Detect which cell encompasses the target text, then output its [X, Y] center coordinate. 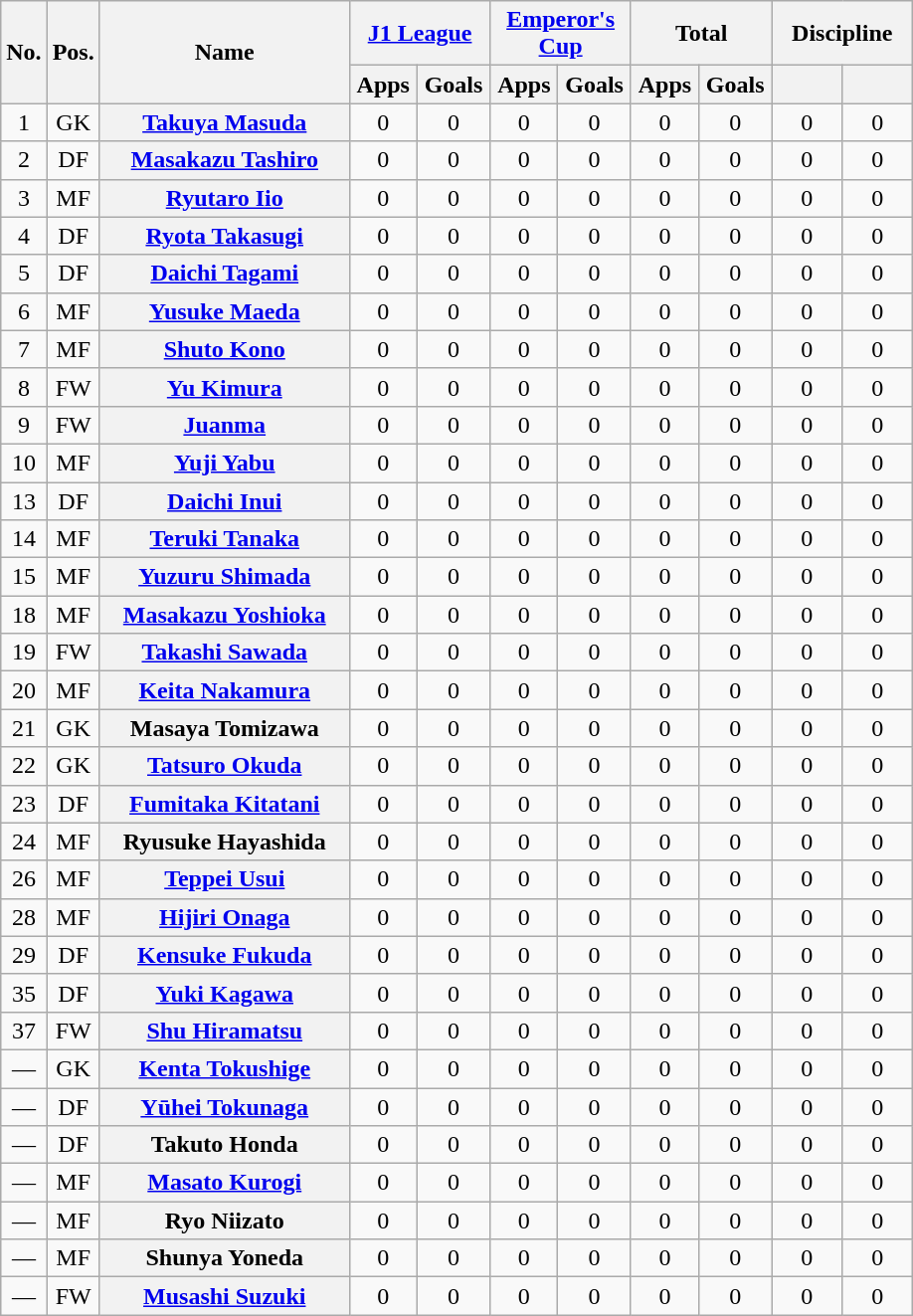
Kenta Tokushige [225, 1068]
19 [24, 653]
Takuya Masuda [225, 122]
1 [24, 122]
9 [24, 425]
Yuki Kagawa [225, 993]
Shuto Kono [225, 349]
Masato Kurogi [225, 1183]
Masakazu Tashiro [225, 160]
Hijiri Onaga [225, 917]
4 [24, 236]
Fumitaka Kitatani [225, 804]
28 [24, 917]
Discipline [842, 34]
Teppei Usui [225, 879]
35 [24, 993]
2 [24, 160]
Shu Hiramatsu [225, 1031]
Yuzuru Shimada [225, 577]
22 [24, 766]
Shunya Yoneda [225, 1258]
14 [24, 539]
13 [24, 500]
Teruki Tanaka [225, 539]
8 [24, 387]
Ryusuke Hayashida [225, 842]
Tatsuro Okuda [225, 766]
5 [24, 274]
Daichi Tagami [225, 274]
Yuji Yabu [225, 463]
Daichi Inui [225, 500]
Takashi Sawada [225, 653]
Yusuke Maeda [225, 311]
15 [24, 577]
Ryo Niizato [225, 1221]
Total [701, 34]
20 [24, 690]
Kensuke Fukuda [225, 955]
Pos. [74, 52]
Yūhei Tokunaga [225, 1107]
3 [24, 198]
Musashi Suzuki [225, 1296]
26 [24, 879]
7 [24, 349]
37 [24, 1031]
18 [24, 615]
6 [24, 311]
J1 League [420, 34]
Ryota Takasugi [225, 236]
23 [24, 804]
Masakazu Yoshioka [225, 615]
Keita Nakamura [225, 690]
Takuto Honda [225, 1145]
10 [24, 463]
Juanma [225, 425]
Name [225, 52]
No. [24, 52]
Yu Kimura [225, 387]
Masaya Tomizawa [225, 728]
Ryutaro Iio [225, 198]
Emperor's Cup [561, 34]
29 [24, 955]
24 [24, 842]
21 [24, 728]
